For the text-containing cell, return its midpoint in [X, Y] coordinate format. 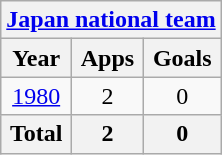
Goals [182, 58]
Japan national team [111, 20]
Total [36, 134]
Apps [108, 58]
Year [36, 58]
1980 [36, 96]
